Find where the given text appears and provide that cell's center as [X, Y] coordinate. 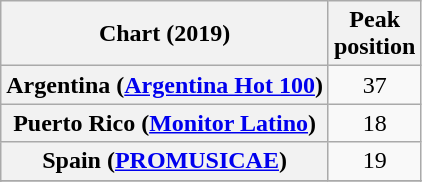
Argentina (Argentina Hot 100) [165, 85]
18 [374, 123]
Spain (PROMUSICAE) [165, 161]
Peakposition [374, 34]
19 [374, 161]
37 [374, 85]
Puerto Rico (Monitor Latino) [165, 123]
Chart (2019) [165, 34]
